Return [x, y] of the center of cell containing provided text 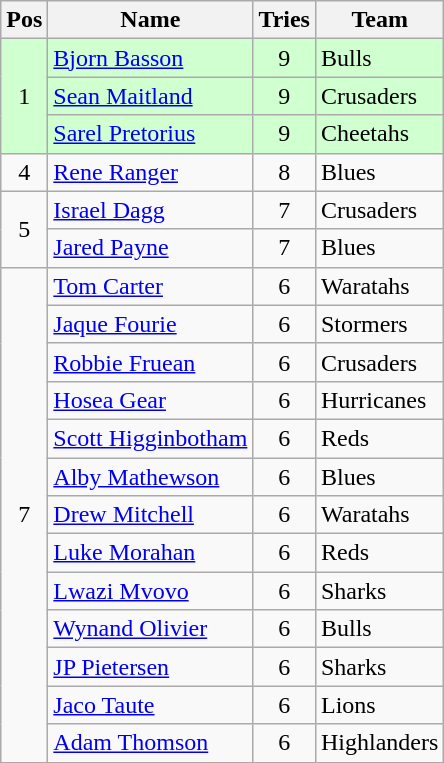
JP Pietersen [150, 667]
Jared Payne [150, 248]
5 [24, 229]
Sean Maitland [150, 96]
Pos [24, 20]
Jaco Taute [150, 705]
4 [24, 172]
8 [284, 172]
Lwazi Mvovo [150, 591]
Stormers [379, 324]
Name [150, 20]
Jaque Fourie [150, 324]
Lions [379, 705]
Drew Mitchell [150, 515]
Adam Thomson [150, 743]
Robbie Fruean [150, 362]
Tries [284, 20]
Hosea Gear [150, 400]
Scott Higginbotham [150, 438]
Hurricanes [379, 400]
Sarel Pretorius [150, 134]
Alby Mathewson [150, 477]
Highlanders [379, 743]
1 [24, 96]
Israel Dagg [150, 210]
Bjorn Basson [150, 58]
Wynand Olivier [150, 629]
Luke Morahan [150, 553]
Team [379, 20]
Cheetahs [379, 134]
Tom Carter [150, 286]
Rene Ranger [150, 172]
